Scan for the cell matching the given text and deliver its [x, y] coordinate at center. 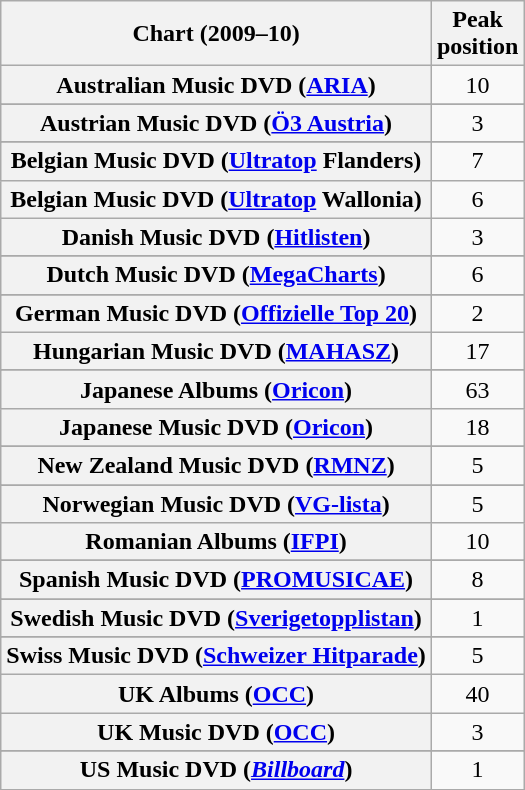
Romanian Albums (IFPI) [216, 542]
Chart (2009–10) [216, 34]
Swedish Music DVD (Sverigetopplistan) [216, 618]
Dutch Music DVD (MegaCharts) [216, 275]
Spanish Music DVD (PROMUSICAE) [216, 580]
Japanese Music DVD (Oricon) [216, 427]
Hungarian Music DVD (MAHASZ) [216, 351]
Norwegian Music DVD (VG-lista) [216, 503]
UK Music DVD (OCC) [216, 732]
Belgian Music DVD (Ultratop Wallonia) [216, 199]
German Music DVD (Offizielle Top 20) [216, 313]
Austrian Music DVD (Ö3 Austria) [216, 123]
Peakposition [477, 34]
Australian Music DVD (ARIA) [216, 85]
2 [477, 313]
New Zealand Music DVD (RMNZ) [216, 465]
Swiss Music DVD (Schweizer Hitparade) [216, 656]
17 [477, 351]
Belgian Music DVD (Ultratop Flanders) [216, 161]
US Music DVD (Billboard) [216, 770]
Danish Music DVD (Hitlisten) [216, 237]
7 [477, 161]
18 [477, 427]
8 [477, 580]
UK Albums (OCC) [216, 694]
63 [477, 389]
40 [477, 694]
Japanese Albums (Oricon) [216, 389]
